Pinpoint the cell where the given text exists, returning its (X, Y) midpoint coordinate. 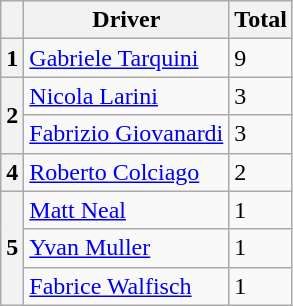
5 (12, 248)
Matt Neal (126, 210)
Fabrice Walfisch (126, 286)
Driver (126, 20)
Yvan Muller (126, 248)
Fabrizio Giovanardi (126, 134)
4 (12, 172)
Gabriele Tarquini (126, 58)
Total (261, 20)
9 (261, 58)
Roberto Colciago (126, 172)
Nicola Larini (126, 96)
